Scan for the cell matching the given text and deliver its (x, y) coordinate at center. 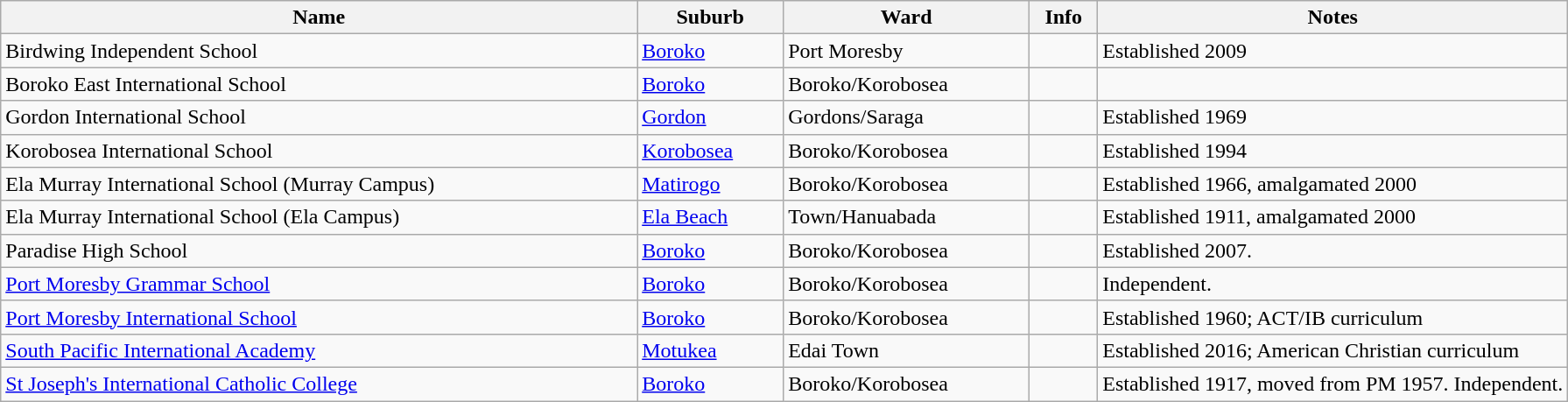
Paradise High School (319, 250)
Established 2007. (1332, 250)
Edai Town (907, 350)
Port Moresby International School (319, 317)
Port Moresby (907, 51)
South Pacific International Academy (319, 350)
Birdwing Independent School (319, 51)
Port Moresby Grammar School (319, 284)
Established 1911, amalgamated 2000 (1332, 217)
Established 1994 (1332, 151)
Established 1960; ACT/IB curriculum (1332, 317)
Established 1969 (1332, 117)
Ward (907, 18)
St Joseph's International Catholic College (319, 384)
Established 2009 (1332, 51)
Town/Hanuabada (907, 217)
Ela Beach (711, 217)
Established 1966, amalgamated 2000 (1332, 184)
Name (319, 18)
Suburb (711, 18)
Established 1917, moved from PM 1957. Independent. (1332, 384)
Independent. (1332, 284)
Korobosea (711, 151)
Ela Murray International School (Ela Campus) (319, 217)
Ela Murray International School (Murray Campus) (319, 184)
Gordon International School (319, 117)
Matirogo (711, 184)
Info (1064, 18)
Motukea (711, 350)
Gordons/Saraga (907, 117)
Notes (1332, 18)
Boroko East International School (319, 84)
Established 2016; American Christian curriculum (1332, 350)
Gordon (711, 117)
Korobosea International School (319, 151)
